Return [x, y] of the center of cell containing provided text 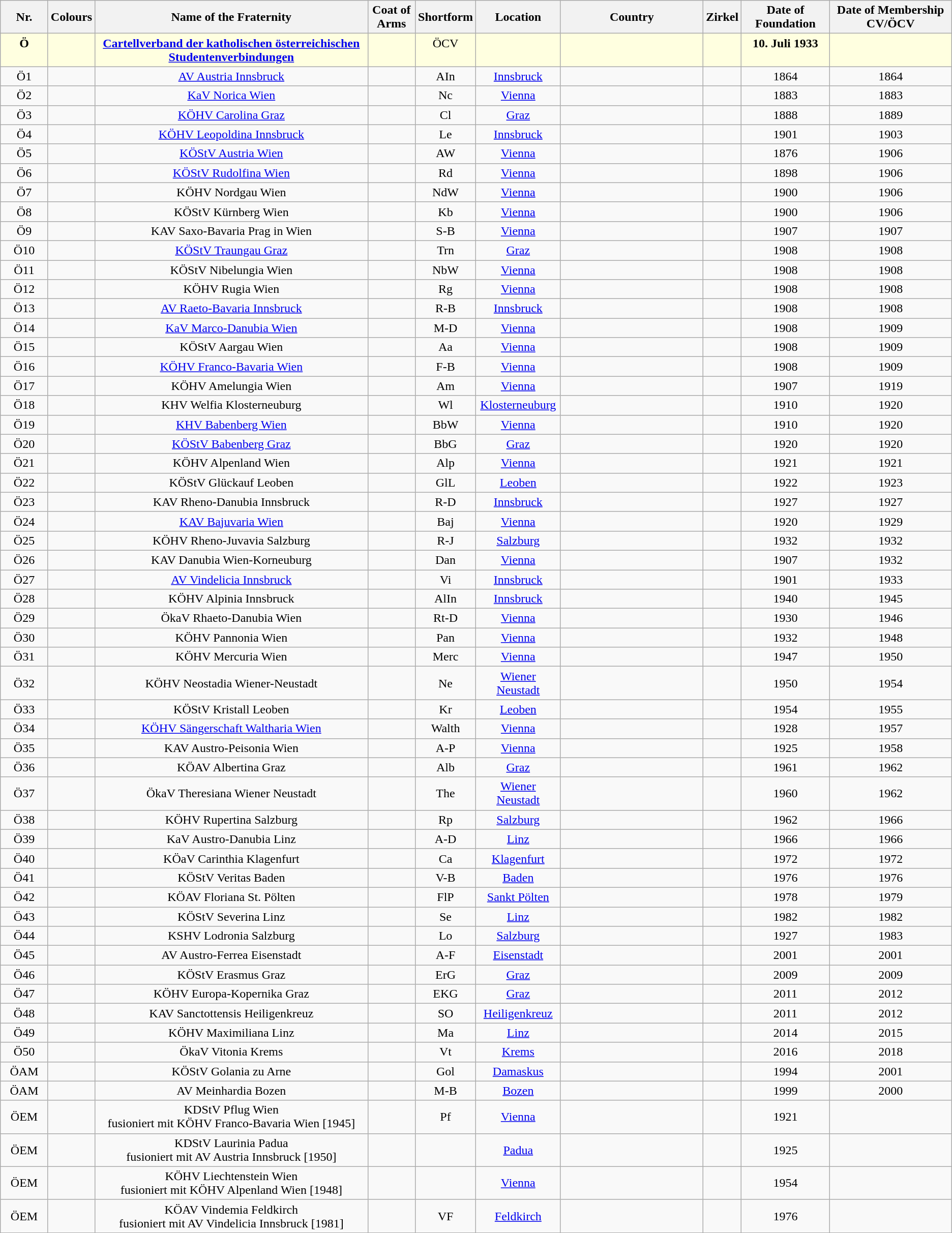
KÖHV Alpinia Innsbruck [231, 599]
Coat of Arms [392, 17]
Colours [71, 17]
Baj [445, 521]
KAV Bajuvaria Wien [231, 521]
Damaskus [519, 1071]
Rg [445, 289]
KÖStV Veritas Baden [231, 878]
Ö3 [24, 115]
KHV Welfia Klosterneuburg [231, 405]
Ö8 [24, 212]
Ö27 [24, 579]
Ö42 [24, 897]
1948 [890, 638]
1978 [785, 897]
Klagenfurt [519, 858]
Ne [445, 683]
Rp [445, 820]
ÖCV [445, 50]
M-D [445, 328]
1979 [890, 897]
Ö35 [24, 748]
Gol [445, 1071]
Ö49 [24, 1033]
Cartellverband der katholischen österreichischen Studentenverbindungen [231, 50]
KÖStV Kristall Leoben [231, 709]
SO [445, 1013]
Name of the Fraternity [231, 17]
VF [445, 1216]
1876 [785, 154]
Ö34 [24, 729]
Vt [445, 1052]
KAV Danubia Wien-Korneuburg [231, 560]
Krems [519, 1052]
Heiligenkreuz [519, 1013]
2018 [890, 1052]
Padua [519, 1150]
Alp [445, 463]
Ö29 [24, 618]
1922 [785, 483]
Ö18 [24, 405]
KÖHV Pannonia Wien [231, 638]
10. Juli 1933 [785, 50]
Ca [445, 858]
Ö19 [24, 425]
Country [632, 17]
Klosterneuburg [519, 405]
1946 [890, 618]
Sankt Pölten [519, 897]
KÖaV Carinthia Klagenfurt [231, 858]
Ö7 [24, 192]
Ö16 [24, 367]
KÖHV Sängerschaft Waltharia Wien [231, 729]
Date of Membership CV/ÖCV [890, 17]
Le [445, 134]
Ö1 [24, 76]
Ö25 [24, 540]
KÖStV Kürnberg Wien [231, 212]
2016 [785, 1052]
KAV Saxo-Bavaria Prag in Wien [231, 231]
2014 [785, 1033]
1955 [890, 709]
Ö4 [24, 134]
KÖHV Rupertina Salzburg [231, 820]
Ö10 [24, 250]
Ö17 [24, 386]
AIn [445, 76]
2000 [890, 1091]
Ö31 [24, 657]
Ö48 [24, 1013]
KÖStV Golania zu Arne [231, 1071]
KÖStV Nibelungia Wien [231, 270]
Kr [445, 709]
Pf [445, 1117]
KAV Austro-Peisonia Wien [231, 748]
V-B [445, 878]
Ö30 [24, 638]
KÖAV Vindemia Feldkirchfusioniert mit AV Vindelicia Innsbruck [1981] [231, 1216]
ÖkaV Rhaeto-Danubia Wien [231, 618]
1889 [890, 115]
1957 [890, 729]
Ö2 [24, 96]
1929 [890, 521]
Dan [445, 560]
KÖStV Austria Wien [231, 154]
A-P [445, 748]
Ö39 [24, 839]
Ö40 [24, 858]
ÖkaV Vitonia Krems [231, 1052]
EKG [445, 994]
Ö50 [24, 1052]
A-D [445, 839]
Date of Foundation [785, 17]
KÖHV Rugia Wien [231, 289]
Kb [445, 212]
NdW [445, 192]
Ö43 [24, 917]
Am [445, 386]
KDStV Laurinia Paduafusioniert mit AV Austria Innsbruck [1950] [231, 1150]
1898 [785, 173]
ÖkaV Theresiana Wiener Neustadt [231, 793]
Ö11 [24, 270]
The [445, 793]
Ö20 [24, 444]
Ö28 [24, 599]
FlP [445, 897]
1888 [785, 115]
Ö14 [24, 328]
KÖHV Carolina Graz [231, 115]
KÖStV Severina Linz [231, 917]
1923 [890, 483]
Ö22 [24, 483]
AlIn [445, 599]
KÖHV Nordgau Wien [231, 192]
1940 [785, 599]
KÖHV Rheno-Juvavia Salzburg [231, 540]
AV Vindelicia Innsbruck [231, 579]
R-J [445, 540]
KaV Austro-Danubia Linz [231, 839]
Ö23 [24, 502]
Ö32 [24, 683]
1919 [890, 386]
Nr. [24, 17]
Ö36 [24, 767]
KÖStV Glückauf Leoben [231, 483]
NbW [445, 270]
Ö15 [24, 347]
R-D [445, 502]
AV Meinhardia Bozen [231, 1091]
Zirkel [722, 17]
Feldkirch [519, 1216]
1947 [785, 657]
AV Raeto-Bavaria Innsbruck [231, 309]
Rd [445, 173]
Walth [445, 729]
R-B [445, 309]
Ö45 [24, 955]
A-F [445, 955]
KÖStV Traungau Graz [231, 250]
KÖAV Floriana St. Pölten [231, 897]
Eisenstadt [519, 955]
Ö47 [24, 994]
Aa [445, 347]
Cl [445, 115]
Ö24 [24, 521]
Ö38 [24, 820]
1930 [785, 618]
1958 [890, 748]
Ö26 [24, 560]
GlL [445, 483]
Se [445, 917]
Baden [519, 878]
Ö9 [24, 231]
2015 [890, 1033]
Ö46 [24, 975]
1999 [785, 1091]
AV Austro-Ferrea Eisenstadt [231, 955]
Ö33 [24, 709]
1960 [785, 793]
Bozen [519, 1091]
Ö13 [24, 309]
KAV Sanctottensis Heiligenkreuz [231, 1013]
AV Austria Innsbruck [231, 76]
Ö [24, 50]
Ö44 [24, 936]
Rt-D [445, 618]
KÖHV Liechtenstein Wienfusioniert mit KÖHV Alpenland Wien [1948] [231, 1183]
1983 [890, 936]
KHV Babenberg Wien [231, 425]
ErG [445, 975]
AW [445, 154]
1961 [785, 767]
KÖHV Mercuria Wien [231, 657]
M-B [445, 1091]
Ö37 [24, 793]
Pan [445, 638]
1933 [890, 579]
KÖHV Amelungia Wien [231, 386]
Trn [445, 250]
F-B [445, 367]
KDStV Pflug Wienfusioniert mit KÖHV Franco-Bavaria Wien [1945] [231, 1117]
KaV Norica Wien [231, 96]
KÖStV Aargau Wien [231, 347]
1994 [785, 1071]
Ö5 [24, 154]
Alb [445, 767]
Nc [445, 96]
KÖHV Europa-Kopernika Graz [231, 994]
Lo [445, 936]
KSHV Lodronia Salzburg [231, 936]
1945 [890, 599]
BbW [445, 425]
Ö12 [24, 289]
KÖHV Maximiliana Linz [231, 1033]
KÖHV Neostadia Wiener-Neustadt [231, 683]
Ö41 [24, 878]
1903 [890, 134]
KÖHV Leopoldina Innsbruck [231, 134]
KÖStV Rudolfina Wien [231, 173]
1928 [785, 729]
Shortform [445, 17]
KÖHV Alpenland Wien [231, 463]
S-B [445, 231]
BbG [445, 444]
KÖStV Erasmus Graz [231, 975]
Merc [445, 657]
Vi [445, 579]
Location [519, 17]
Ö6 [24, 173]
KÖAV Albertina Graz [231, 767]
Ö21 [24, 463]
Wl [445, 405]
Ma [445, 1033]
KAV Rheno-Danubia Innsbruck [231, 502]
KÖStV Babenberg Graz [231, 444]
KÖHV Franco-Bavaria Wien [231, 367]
KaV Marco-Danubia Wien [231, 328]
